Find where the given text appears and provide that cell's center as [X, Y] coordinate. 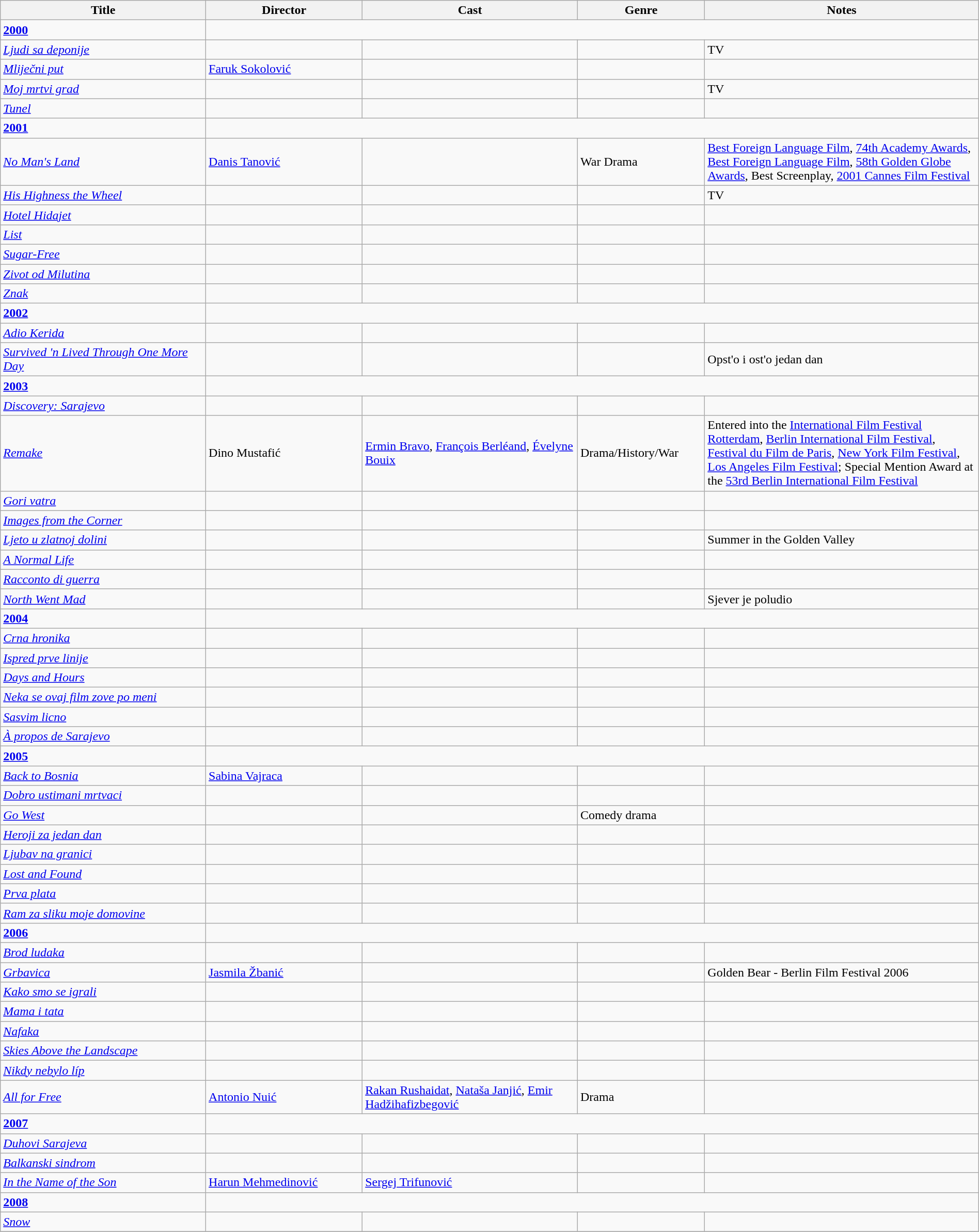
Snow [103, 1222]
Go West [103, 815]
Crna hronika [103, 638]
Zivot od Milutina [103, 274]
Remake [103, 453]
Ljeto u zlatnoj dolini [103, 540]
Skies Above the Landscape [103, 1051]
Balkanski sindrom [103, 1163]
Opst'o i ost'o jedan dan [842, 359]
Ljudi sa deponije [103, 50]
Rakan Rushaidat, Nataša Janjić, Emir Hadžihafizbegović [470, 1097]
Gori vatra [103, 501]
2008 [103, 1202]
Ermin Bravo, François Berléand, Évelyne Bouix [470, 453]
Sasvim licno [103, 717]
Cast [470, 10]
Best Foreign Language Film, 74th Academy Awards, Best Foreign Language Film, 58th Golden Globe Awards, Best Screenplay, 2001 Cannes Film Festival [842, 162]
Dino Mustafić [284, 453]
2000 [103, 30]
Genre [641, 10]
Days and Hours [103, 678]
Sabina Vajraca [284, 776]
No Man's Land [103, 162]
Adio Kerida [103, 333]
Racconto di guerra [103, 579]
Kako smo se igrali [103, 992]
Ispred prve linije [103, 658]
Lost and Found [103, 874]
Tunel [103, 108]
2003 [103, 386]
2001 [103, 128]
Danis Tanović [284, 162]
Hotel Hidajet [103, 215]
Nafaka [103, 1031]
Ram za sliku moje domovine [103, 913]
2002 [103, 313]
Dobro ustimani mrtvaci [103, 795]
All for Free [103, 1097]
Moj mrtvi grad [103, 89]
Neka se ovaj film zove po meni [103, 697]
Antonio Nuić [284, 1097]
In the Name of the Son [103, 1182]
Images from the Corner [103, 520]
Faruk Sokolović [284, 69]
Heroji za jedan dan [103, 835]
A Normal Life [103, 559]
Drama/History/War [641, 453]
Nikdy nebylo líp [103, 1070]
Golden Bear - Berlin Film Festival 2006 [842, 972]
Prva plata [103, 893]
2007 [103, 1124]
2005 [103, 756]
Harun Mehmedinović [284, 1182]
2004 [103, 618]
Director [284, 10]
Sjever je poludio [842, 599]
Title [103, 10]
Notes [842, 10]
Drama [641, 1097]
Back to Bosnia [103, 776]
Grbavica [103, 972]
Sergej Trifunović [470, 1182]
Jasmila Žbanić [284, 972]
Mama i tata [103, 1012]
Znak [103, 294]
2006 [103, 933]
Brod ludaka [103, 952]
Ljubav na granici [103, 854]
Comedy drama [641, 815]
Sugar-Free [103, 254]
Survived 'n Lived Through One More Day [103, 359]
Duhovi Sarajeva [103, 1143]
Mliječni put [103, 69]
À propos de Sarajevo [103, 737]
War Drama [641, 162]
North Went Mad [103, 599]
List [103, 234]
His Highness the Wheel [103, 195]
Summer in the Golden Valley [842, 540]
Discovery: Sarajevo [103, 406]
